Locate the cell with the specified text and output its [x, y] center coordinate. 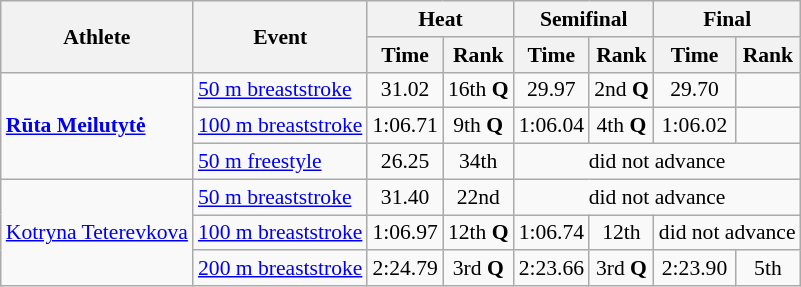
2:24.79 [404, 269]
50 m freestyle [280, 162]
2nd Q [622, 90]
Kotryna Teterevkova [97, 232]
16th Q [478, 90]
34th [478, 162]
Rūta Meilutytė [97, 126]
12th Q [478, 233]
31.02 [404, 90]
Athlete [97, 36]
2:23.90 [694, 269]
22nd [478, 197]
26.25 [404, 162]
4th Q [622, 126]
200 m breaststroke [280, 269]
1:06.04 [552, 126]
2:23.66 [552, 269]
Final [728, 19]
1:06.02 [694, 126]
Event [280, 36]
9th Q [478, 126]
29.70 [694, 90]
1:06.97 [404, 233]
1:06.71 [404, 126]
12th [622, 233]
29.97 [552, 90]
Heat [440, 19]
5th [768, 269]
1:06.74 [552, 233]
Semifinal [584, 19]
31.40 [404, 197]
